Scan for the cell matching the given text and deliver its (X, Y) coordinate at center. 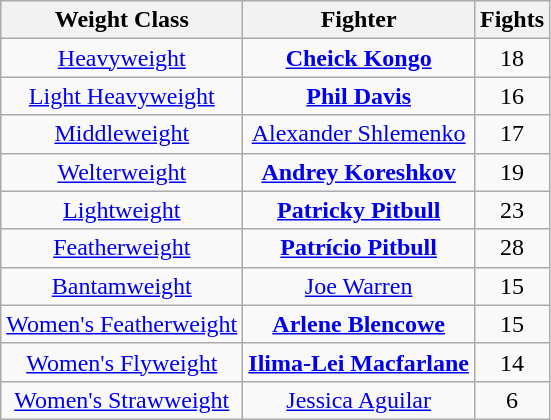
Heavyweight (122, 58)
19 (512, 172)
Cheick Kongo (359, 58)
Phil Davis (359, 96)
Light Heavyweight (122, 96)
Patricky Pitbull (359, 210)
23 (512, 210)
6 (512, 400)
Fighter (359, 20)
Patrício Pitbull (359, 248)
Women's Flyweight (122, 362)
28 (512, 248)
Women's Strawweight (122, 400)
18 (512, 58)
17 (512, 134)
Women's Featherweight (122, 324)
Fights (512, 20)
Welterweight (122, 172)
Middleweight (122, 134)
Lightweight (122, 210)
16 (512, 96)
Ilima-Lei Macfarlane (359, 362)
14 (512, 362)
Jessica Aguilar (359, 400)
Alexander Shlemenko (359, 134)
Arlene Blencowe (359, 324)
Joe Warren (359, 286)
Featherweight (122, 248)
Andrey Koreshkov (359, 172)
Weight Class (122, 20)
Bantamweight (122, 286)
